Identify which cell holds the provided text, then report its (x, y) central coordinate. 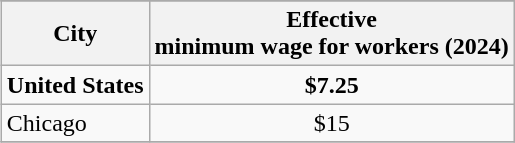
$7.25 (332, 85)
$15 (332, 123)
United States (75, 85)
Effective minimum wage for workers (2024) (332, 34)
Chicago (75, 123)
City (75, 34)
